Return (x, y) of the center of cell containing provided text 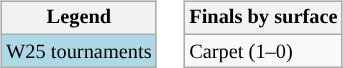
W25 tournaments (78, 51)
Finals by surface (263, 18)
Legend (78, 18)
Carpet (1–0) (263, 51)
